Return the (X, Y) coordinate for the center point of the cell that contains the specified text.  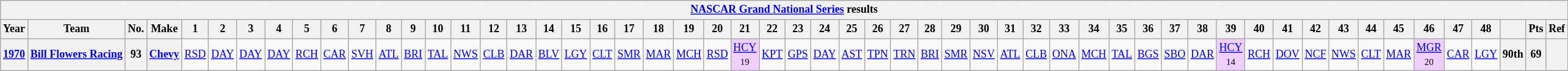
29 (956, 29)
37 (1175, 29)
13 (521, 29)
28 (930, 29)
32 (1036, 29)
43 (1344, 29)
8 (389, 29)
Bill Flowers Racing (76, 55)
10 (438, 29)
No. (135, 29)
44 (1371, 29)
DOV (1288, 55)
18 (659, 29)
5 (307, 29)
47 (1458, 29)
MGR20 (1429, 55)
BGS (1148, 55)
35 (1122, 29)
Year (15, 29)
69 (1536, 55)
26 (878, 29)
GPS (798, 55)
33 (1064, 29)
Pts (1536, 29)
TRN (905, 55)
42 (1315, 29)
9 (414, 29)
SVH (363, 55)
14 (549, 29)
SBO (1175, 55)
90th (1512, 55)
20 (717, 29)
ONA (1064, 55)
Ref (1557, 29)
17 (629, 29)
38 (1202, 29)
3 (251, 29)
22 (773, 29)
25 (852, 29)
11 (465, 29)
40 (1259, 29)
45 (1399, 29)
48 (1486, 29)
23 (798, 29)
AST (852, 55)
41 (1288, 29)
31 (1010, 29)
7 (363, 29)
NSV (984, 55)
HCY19 (745, 55)
Chevy (164, 55)
6 (334, 29)
Make (164, 29)
12 (494, 29)
15 (576, 29)
39 (1230, 29)
46 (1429, 29)
NASCAR Grand National Series results (784, 10)
1 (195, 29)
19 (689, 29)
93 (135, 55)
Team (76, 29)
BLV (549, 55)
24 (825, 29)
4 (279, 29)
1970 (15, 55)
TPN (878, 55)
HCY14 (1230, 55)
34 (1094, 29)
NCF (1315, 55)
KPT (773, 55)
21 (745, 29)
30 (984, 29)
16 (602, 29)
2 (223, 29)
36 (1148, 29)
27 (905, 29)
